Scan for the cell matching the given text and deliver its (X, Y) coordinate at center. 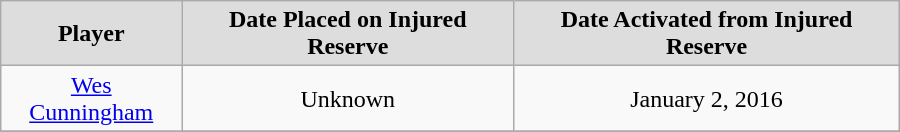
Date Placed on Injured Reserve (348, 34)
Unknown (348, 98)
Date Activated from Injured Reserve (706, 34)
Player (92, 34)
January 2, 2016 (706, 98)
Wes Cunningham (92, 98)
